Locate the cell with the specified text and output its [X, Y] center coordinate. 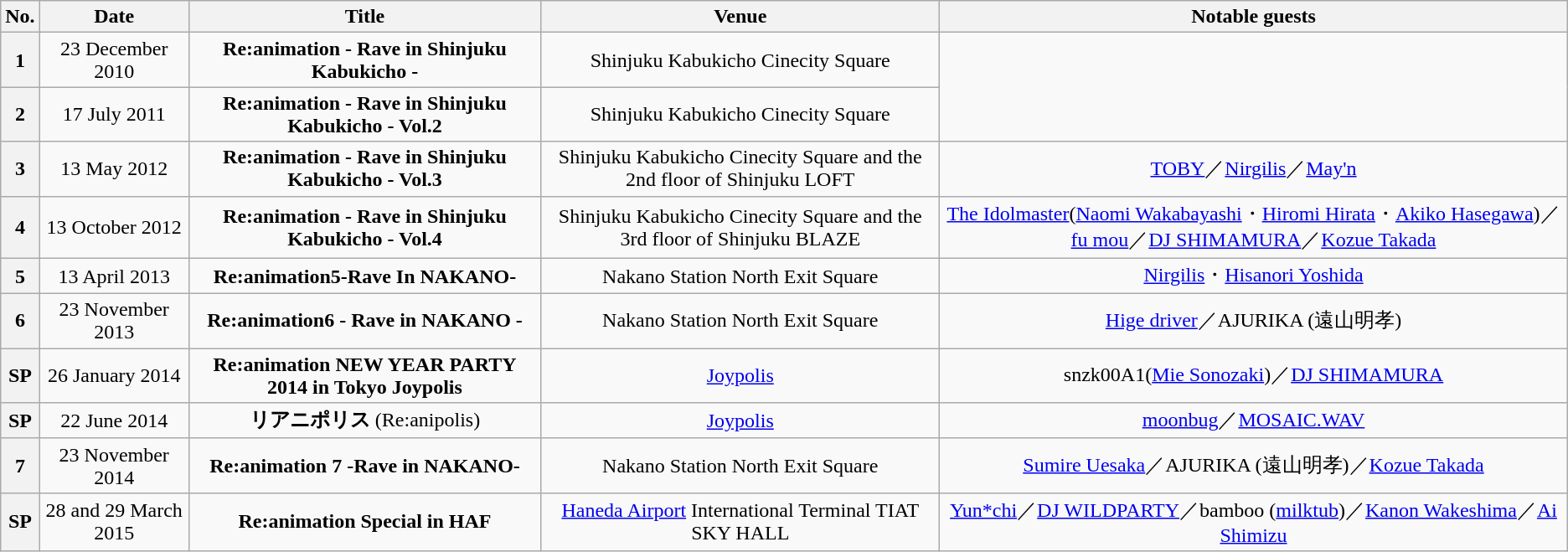
Shinjuku Kabukicho Cinecity Square and the 3rd floor of Shinjuku BLAZE [740, 227]
Re:animation5-Rave In NAKANO- [364, 276]
TOBY／Nirgilis／May'n [1253, 169]
7 [20, 466]
28 and 29 March 2015 [114, 522]
13 October 2012 [114, 227]
23 November 2013 [114, 322]
5 [20, 276]
Haneda Airport International Terminal TIAT SKY HALL [740, 522]
No. [20, 17]
moonbug／MOSAIC.WAV [1253, 420]
Re:animation Special in HAF [364, 522]
snzk00A1(Mie Sonozaki)／DJ SHIMAMURA [1253, 375]
The Idolmaster(Naomi Wakabayashi・Hiromi Hirata・Akiko Hasegawa)／fu mou／DJ SHIMAMURA／Kozue Takada [1253, 227]
17 July 2011 [114, 114]
13 April 2013 [114, 276]
1 [20, 60]
22 June 2014 [114, 420]
2 [20, 114]
Venue [740, 17]
Sumire Uesaka／AJURIKA (遠山明孝)／Kozue Takada [1253, 466]
Re:animation - Rave in Shinjuku Kabukicho - Vol.3 [364, 169]
Re:animation - Rave in Shinjuku Kabukicho - Vol.4 [364, 227]
Re:animation NEW YEAR PARTY 2014 in Tokyo Joypolis [364, 375]
Re:animation - Rave in Shinjuku Kabukicho - Vol.2 [364, 114]
23 November 2014 [114, 466]
Title [364, 17]
Re:animation6 - Rave in NAKANO - [364, 322]
Date [114, 17]
Nirgilis・Hisanori Yoshida [1253, 276]
Notable guests [1253, 17]
6 [20, 322]
Shinjuku Kabukicho Cinecity Square and the 2nd floor of Shinjuku LOFT [740, 169]
Re:animation 7 ‐Rave in NAKANO‐ [364, 466]
4 [20, 227]
Hige driver／AJURIKA (遠山明孝) [1253, 322]
リアニポリス (Re:anipolis) [364, 420]
Yun*chi／DJ WILDPARTY／bamboo (milktub)／Kanon Wakeshima／Ai Shimizu [1253, 522]
26 January 2014 [114, 375]
3 [20, 169]
Re:animation - Rave in Shinjuku Kabukicho - [364, 60]
23 December 2010 [114, 60]
13 May 2012 [114, 169]
